Find where the given text appears and provide that cell's center as (x, y) coordinate. 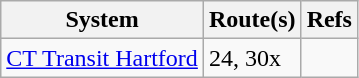
24, 30x (252, 58)
Route(s) (252, 20)
System (102, 20)
CT Transit Hartford (102, 58)
Refs (329, 20)
